Locate the cell with the specified text and output its [X, Y] center coordinate. 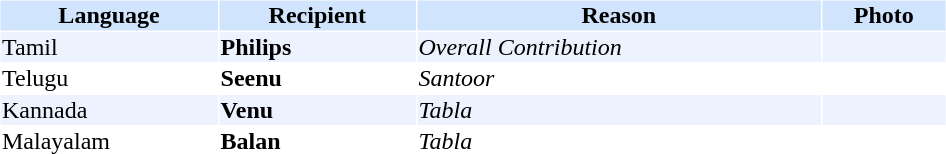
Kannada [108, 110]
Reason [619, 15]
Tabla [619, 110]
Philips [317, 47]
Overall Contribution [619, 47]
Language [108, 15]
Seenu [317, 79]
Venu [317, 110]
Santoor [619, 79]
Recipient [317, 15]
Photo [884, 15]
Telugu [108, 79]
Tamil [108, 47]
